Output the [X, Y] coordinate of the center of the cell containing the given text.  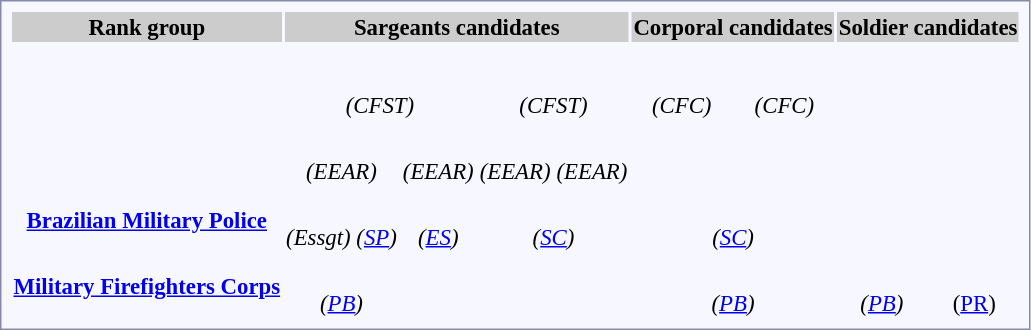
Military Firefighters Corps [147, 286]
(ES) [438, 224]
Rank group [147, 27]
(PR) [974, 290]
Sargeants candidates [457, 27]
(Essgt) (SP) [342, 224]
Corporal candidates [733, 27]
Soldier candidates [928, 27]
Brazilian Military Police [147, 220]
